Return the [x, y] coordinate for the center point of the cell that contains the specified text.  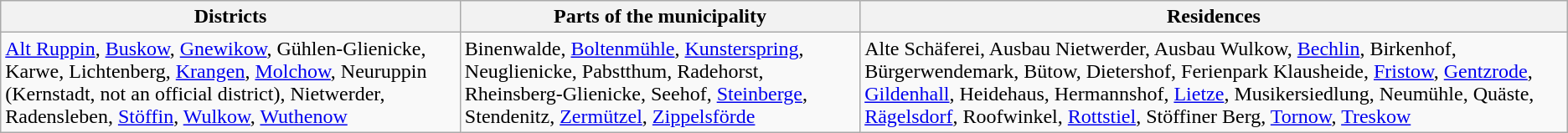
Parts of the municipality [660, 17]
Residences [1215, 17]
Districts [231, 17]
